Pinpoint the cell where the given text exists, returning its (X, Y) midpoint coordinate. 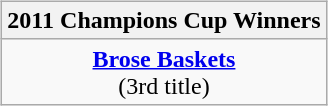
2011 Champions Cup Winners (164, 20)
Brose Baskets(3rd title) (164, 72)
